Determine the (x, y) coordinate at the center of the cell enclosing the given text.  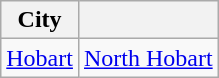
City (40, 20)
North Hobart (148, 58)
Hobart (40, 58)
